Pinpoint the cell where the given text exists, returning its [X, Y] midpoint coordinate. 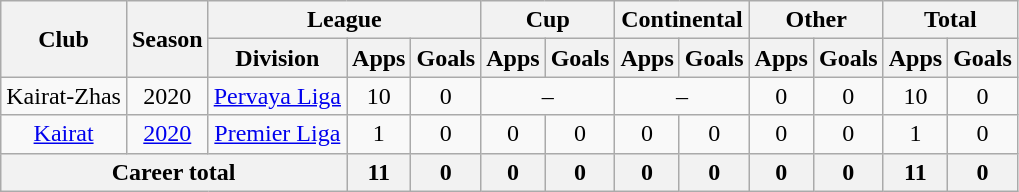
Continental [682, 20]
Kairat [64, 134]
Club [64, 39]
Premier Liga [277, 134]
Division [277, 58]
Kairat-Zhas [64, 96]
Cup [548, 20]
Total [950, 20]
Career total [174, 172]
Other [816, 20]
League [344, 20]
Season [167, 39]
Pervaya Liga [277, 96]
